Find where the given text appears and provide that cell's center as [X, Y] coordinate. 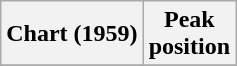
Peakposition [189, 34]
Chart (1959) [72, 34]
